Output the (x, y) coordinate of the center of the cell containing the given text.  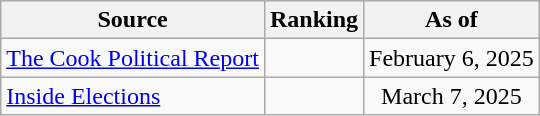
As of (452, 20)
February 6, 2025 (452, 58)
March 7, 2025 (452, 96)
Ranking (314, 20)
Source (133, 20)
The Cook Political Report (133, 58)
Inside Elections (133, 96)
